For the text-containing cell, return its midpoint in (X, Y) coordinate format. 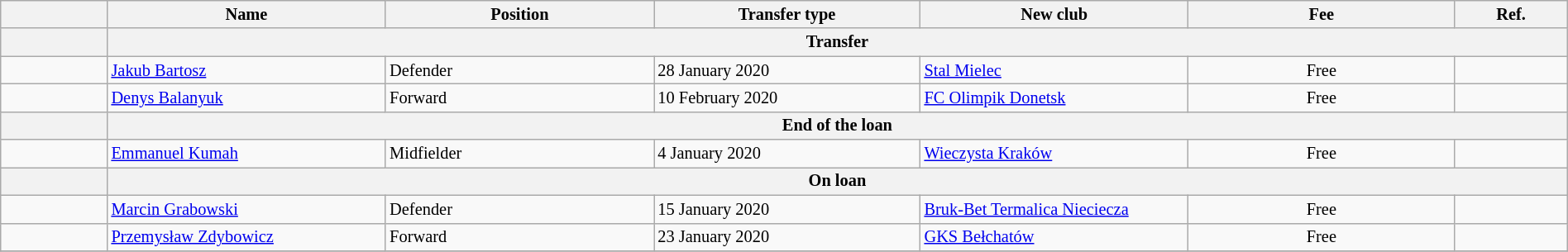
Transfer (838, 42)
Wieczysta Kraków (1054, 154)
Emmanuel Kumah (246, 154)
23 January 2020 (786, 237)
Position (519, 14)
Bruk-Bet Termalica Nieciecza (1054, 209)
10 February 2020 (786, 97)
Transfer type (786, 14)
Denys Balanyuk (246, 97)
GKS Bełchatów (1054, 237)
28 January 2020 (786, 70)
Przemysław Zdybowicz (246, 237)
End of the loan (838, 126)
15 January 2020 (786, 209)
Ref. (1511, 14)
Stal Mielec (1054, 70)
On loan (838, 181)
Midfielder (519, 154)
Jakub Bartosz (246, 70)
Name (246, 14)
Marcin Grabowski (246, 209)
FC Olimpik Donetsk (1054, 97)
New club (1054, 14)
4 January 2020 (786, 154)
Fee (1322, 14)
